From the cell containing the given text, extract its center point as (x, y) coordinate. 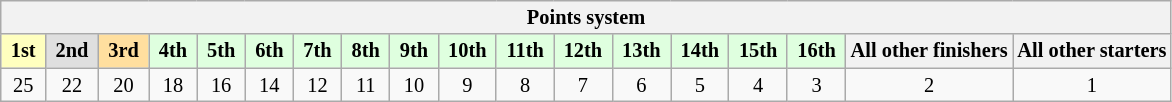
10 (414, 85)
8 (524, 85)
3rd (123, 51)
4th (173, 51)
12 (317, 85)
16th (816, 51)
1 (1092, 85)
10th (467, 51)
18 (173, 85)
12th (583, 51)
All other finishers (930, 51)
9th (414, 51)
1st (24, 51)
5th (221, 51)
7 (583, 85)
20 (123, 85)
All other starters (1092, 51)
4 (758, 85)
6 (641, 85)
3 (816, 85)
25 (24, 85)
2nd (72, 51)
13th (641, 51)
15th (758, 51)
2 (930, 85)
9 (467, 85)
11 (366, 85)
6th (269, 51)
22 (72, 85)
7th (317, 51)
11th (524, 51)
16 (221, 85)
14 (269, 85)
5 (700, 85)
8th (366, 51)
Points system (586, 17)
14th (700, 51)
